For the text-containing cell, return its midpoint in [X, Y] coordinate format. 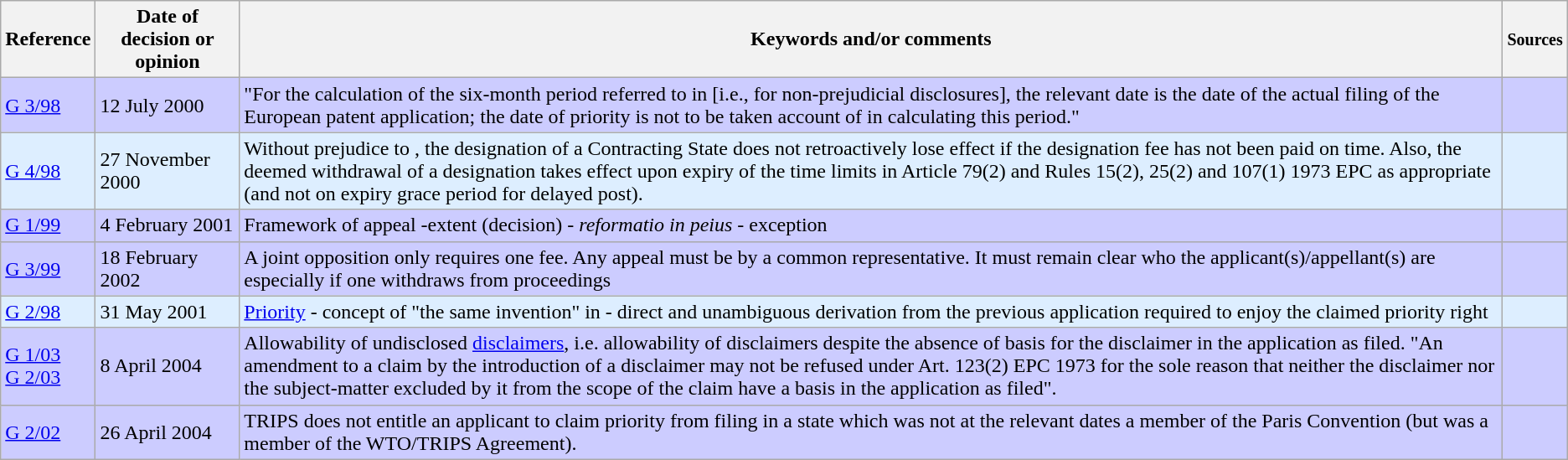
8 April 2004 [168, 366]
G 3/99 [49, 268]
G 4/98 [49, 171]
26 April 2004 [168, 432]
18 February 2002 [168, 268]
Date of decision or opinion [168, 39]
12 July 2000 [168, 106]
4 February 2001 [168, 225]
G 2/02 [49, 432]
27 November 2000 [168, 171]
G 2/98 [49, 312]
Framework of appeal -extent (decision) - reformatio in peius - exception [871, 225]
Sources [1534, 39]
31 May 2001 [168, 312]
Reference [49, 39]
G 1/99 [49, 225]
G 1/03 G 2/03 [49, 366]
Keywords and/or comments [871, 39]
G 3/98 [49, 106]
